Return the (x, y) coordinate for the center point of the cell that contains the specified text.  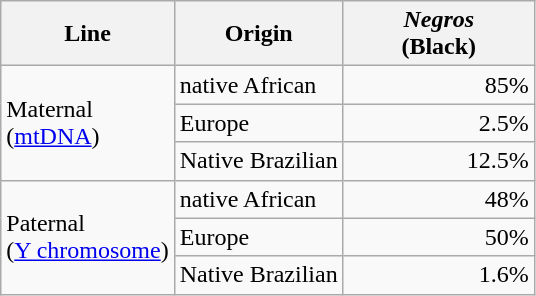
85% (438, 85)
48% (438, 199)
Negros(Black) (438, 34)
50% (438, 237)
1.6% (438, 275)
Paternal(Y chromosome) (88, 237)
12.5% (438, 161)
2.5% (438, 123)
Origin (258, 34)
Line (88, 34)
Maternal(mtDNA) (88, 123)
